Return [x, y] of the center of cell containing provided text 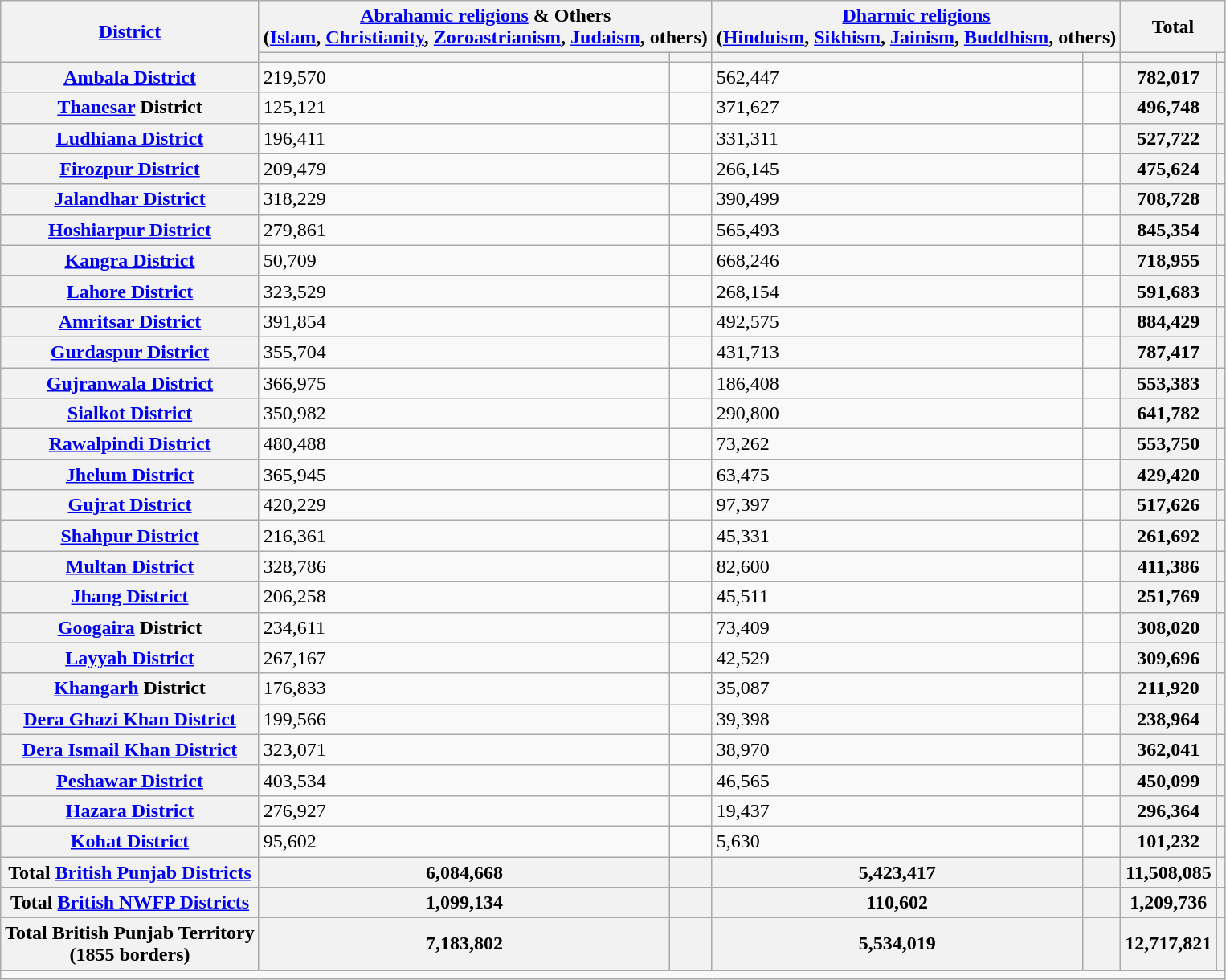
496,748 [1168, 108]
Abrahamic religions & Others(Islam, Christianity, Zoroastrianism, Judaism, others) [485, 27]
Firozpur District [130, 169]
308,020 [1168, 627]
591,683 [1168, 291]
11,508,085 [1168, 872]
328,786 [464, 566]
Total British Punjab Territory(1855 borders) [130, 945]
95,602 [464, 841]
290,800 [897, 414]
19,437 [897, 811]
411,386 [1168, 566]
331,311 [897, 138]
Dera Ghazi Khan District [130, 719]
Sialkot District [130, 414]
420,229 [464, 505]
391,854 [464, 321]
45,331 [897, 536]
279,861 [464, 230]
45,511 [897, 597]
371,627 [897, 108]
668,246 [897, 260]
219,570 [464, 77]
845,354 [1168, 230]
39,398 [897, 719]
268,154 [897, 291]
Kangra District [130, 260]
403,534 [464, 780]
110,602 [897, 903]
50,709 [464, 260]
5,423,417 [897, 872]
234,611 [464, 627]
82,600 [897, 566]
Googaira District [130, 627]
431,713 [897, 352]
1,209,736 [1168, 903]
553,750 [1168, 444]
Ambala District [130, 77]
565,493 [897, 230]
323,071 [464, 749]
Shahpur District [130, 536]
186,408 [897, 383]
708,728 [1168, 199]
641,782 [1168, 414]
562,447 [897, 77]
Khangarh District [130, 688]
District [130, 31]
73,409 [897, 627]
Rawalpindi District [130, 444]
Gujrat District [130, 505]
251,769 [1168, 597]
261,692 [1168, 536]
323,529 [464, 291]
475,624 [1168, 169]
Jhelum District [130, 475]
Layyah District [130, 658]
350,982 [464, 414]
Jhang District [130, 597]
Peshawar District [130, 780]
209,479 [464, 169]
Hoshiarpur District [130, 230]
Hazara District [130, 811]
Gujranwala District [130, 383]
553,383 [1168, 383]
Kohat District [130, 841]
211,920 [1168, 688]
276,927 [464, 811]
309,696 [1168, 658]
1,099,134 [464, 903]
296,364 [1168, 811]
101,232 [1168, 841]
176,833 [464, 688]
97,397 [897, 505]
63,475 [897, 475]
46,565 [897, 780]
718,955 [1168, 260]
Dera Ismail Khan District [130, 749]
Gurdaspur District [130, 352]
267,167 [464, 658]
Jalandhar District [130, 199]
365,945 [464, 475]
266,145 [897, 169]
Amritsar District [130, 321]
42,529 [897, 658]
5,630 [897, 841]
206,258 [464, 597]
450,099 [1168, 780]
6,084,668 [464, 872]
429,420 [1168, 475]
362,041 [1168, 749]
Total British NWFP Districts [130, 903]
12,717,821 [1168, 945]
782,017 [1168, 77]
199,566 [464, 719]
38,970 [897, 749]
35,087 [897, 688]
787,417 [1168, 352]
355,704 [464, 352]
Ludhiana District [130, 138]
125,121 [464, 108]
73,262 [897, 444]
216,361 [464, 536]
Lahore District [130, 291]
Dharmic religions(Hinduism, Sikhism, Jainism, Buddhism, others) [916, 27]
318,229 [464, 199]
7,183,802 [464, 945]
390,499 [897, 199]
238,964 [1168, 719]
366,975 [464, 383]
196,411 [464, 138]
Total British Punjab Districts [130, 872]
492,575 [897, 321]
Multan District [130, 566]
527,722 [1168, 138]
884,429 [1168, 321]
517,626 [1168, 505]
Total [1173, 27]
Thanesar District [130, 108]
5,534,019 [897, 945]
480,488 [464, 444]
